Capture the cell that displays the provided text and extract its (X, Y) central coordinate. 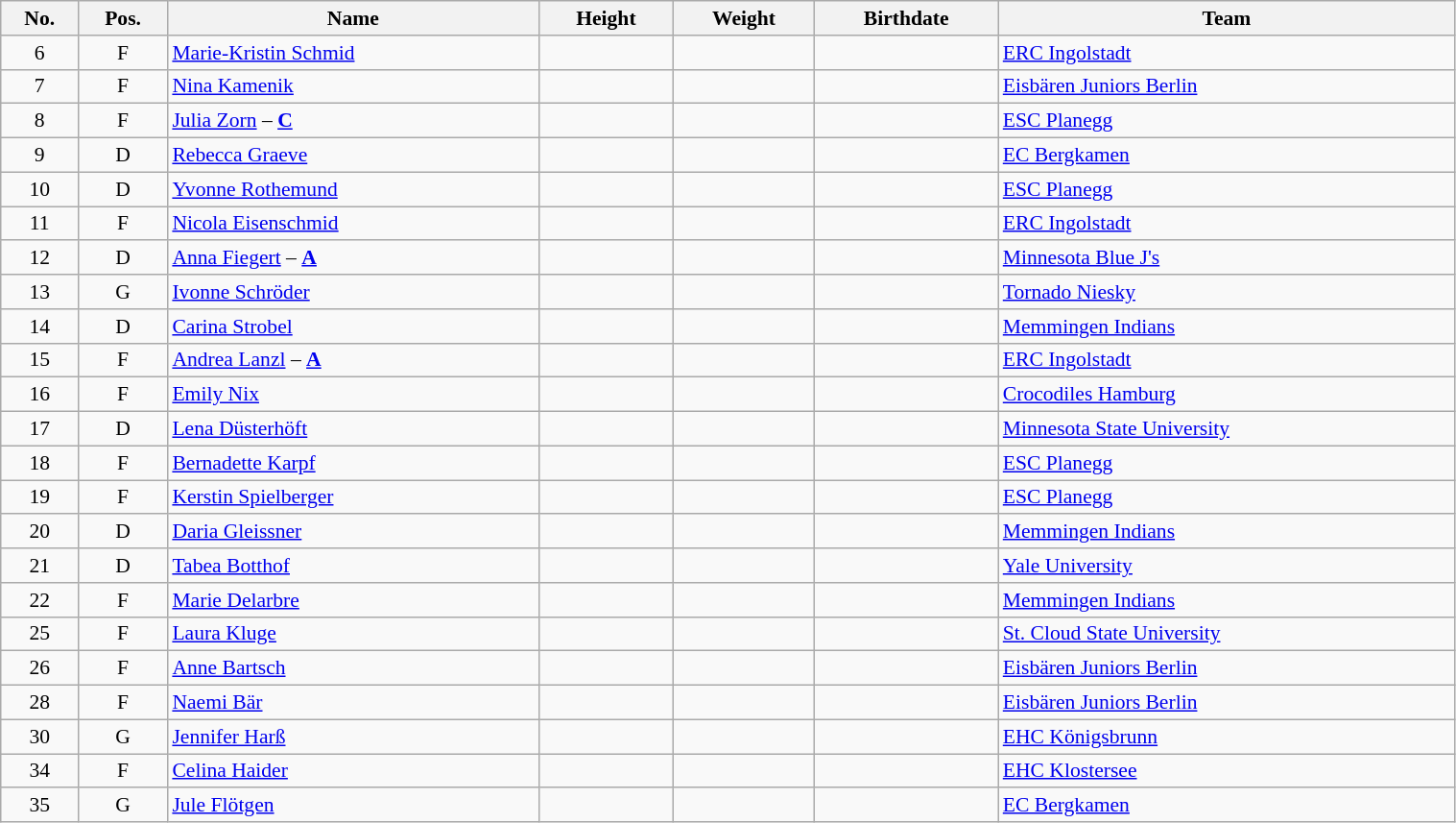
Daria Gleissner (353, 532)
Nicola Eisenschmid (353, 224)
Bernadette Karpf (353, 463)
Julia Zorn – C (353, 121)
Emily Nix (353, 395)
Tabea Botthof (353, 566)
19 (40, 497)
Ivonne Schröder (353, 292)
Minnesota State University (1227, 429)
Kerstin Spielberger (353, 497)
26 (40, 668)
Height (606, 18)
14 (40, 327)
Jennifer Harß (353, 737)
Lena Düsterhöft (353, 429)
Celina Haider (353, 771)
Anna Fiegert – A (353, 258)
Tornado Niesky (1227, 292)
12 (40, 258)
Marie-Kristin Schmid (353, 53)
18 (40, 463)
10 (40, 189)
7 (40, 86)
34 (40, 771)
Naemi Bär (353, 703)
St. Cloud State University (1227, 634)
28 (40, 703)
Crocodiles Hamburg (1227, 395)
No. (40, 18)
Marie Delarbre (353, 600)
17 (40, 429)
Jule Flötgen (353, 806)
20 (40, 532)
Weight (743, 18)
35 (40, 806)
6 (40, 53)
Yale University (1227, 566)
EHC Königsbrunn (1227, 737)
Minnesota Blue J's (1227, 258)
8 (40, 121)
11 (40, 224)
22 (40, 600)
25 (40, 634)
Birthdate (906, 18)
EHC Klostersee (1227, 771)
Nina Kamenik (353, 86)
Yvonne Rothemund (353, 189)
Anne Bartsch (353, 668)
15 (40, 360)
Name (353, 18)
13 (40, 292)
Rebecca Graeve (353, 156)
Team (1227, 18)
30 (40, 737)
Pos. (123, 18)
Andrea Lanzl – A (353, 360)
21 (40, 566)
9 (40, 156)
Carina Strobel (353, 327)
16 (40, 395)
Laura Kluge (353, 634)
